Find where the given text appears and provide that cell's center as (x, y) coordinate. 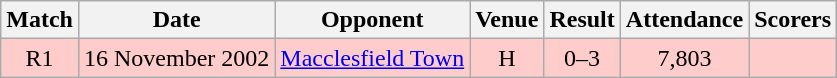
H (507, 58)
16 November 2002 (176, 58)
0–3 (582, 58)
Venue (507, 20)
7,803 (684, 58)
Date (176, 20)
Macclesfield Town (372, 58)
R1 (40, 58)
Opponent (372, 20)
Scorers (793, 20)
Attendance (684, 20)
Result (582, 20)
Match (40, 20)
